Output the (X, Y) coordinate of the center of the cell containing the given text.  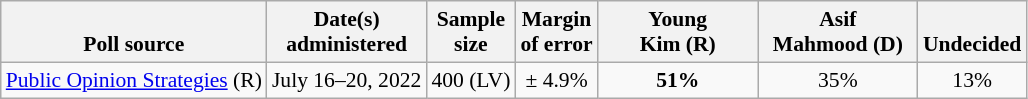
Undecided (972, 32)
13% (972, 80)
400 (LV) (470, 80)
± 4.9% (556, 80)
YoungKim (R) (678, 32)
35% (838, 80)
Marginof error (556, 32)
51% (678, 80)
Public Opinion Strategies (R) (134, 80)
Date(s)administered (346, 32)
Samplesize (470, 32)
Poll source (134, 32)
July 16–20, 2022 (346, 80)
AsifMahmood (D) (838, 32)
